Provide the (X, Y) coordinate of the cell's center where the given text is located.  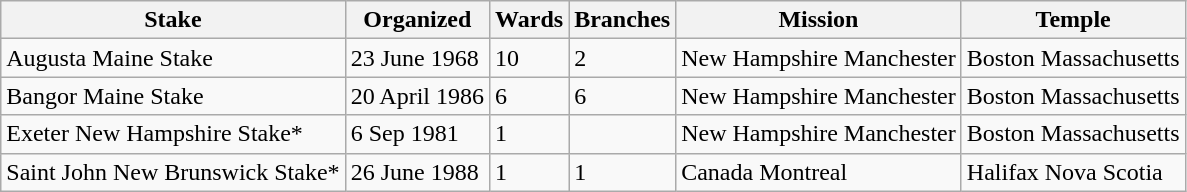
Branches (622, 20)
Exeter New Hampshire Stake* (173, 134)
2 (622, 58)
20 April 1986 (417, 96)
10 (530, 58)
Stake (173, 20)
Bangor Maine Stake (173, 96)
Mission (819, 20)
Halifax Nova Scotia (1073, 172)
6 Sep 1981 (417, 134)
23 June 1968 (417, 58)
Wards (530, 20)
Organized (417, 20)
Augusta Maine Stake (173, 58)
Canada Montreal (819, 172)
Saint John New Brunswick Stake* (173, 172)
Temple (1073, 20)
26 June 1988 (417, 172)
